Extract the (X, Y) coordinate from the center of the cell holding the provided text.  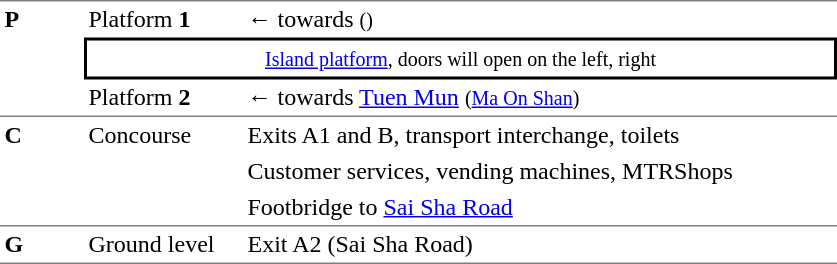
Ground level (164, 245)
← towards () (540, 19)
C (42, 172)
Platform 1 (164, 19)
Concourse (164, 172)
Customer services, vending machines, MTRShops (540, 171)
Exits A1 and B, transport interchange, toilets (540, 135)
G (42, 245)
Platform 2 (164, 99)
P (42, 58)
Island platform, doors will open on the left, right (460, 59)
Exit A2 (Sai Sha Road) (540, 245)
Footbridge to Sai Sha Road (540, 208)
← towards Tuen Mun (Ma On Shan) (540, 99)
